Scan for the cell matching the given text and deliver its [X, Y] coordinate at center. 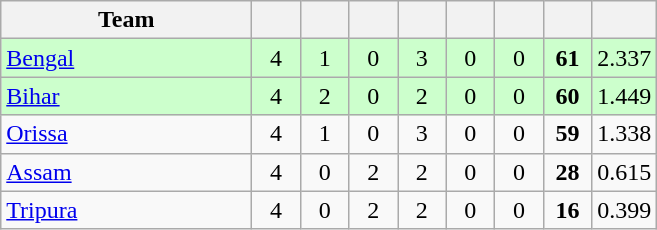
61 [568, 58]
0.399 [624, 210]
28 [568, 172]
59 [568, 134]
Team [126, 20]
0.615 [624, 172]
Orissa [126, 134]
Bengal [126, 58]
2.337 [624, 58]
Assam [126, 172]
60 [568, 96]
1.338 [624, 134]
Bihar [126, 96]
1.449 [624, 96]
Tripura [126, 210]
16 [568, 210]
